Scan for the cell matching the given text and deliver its [x, y] coordinate at center. 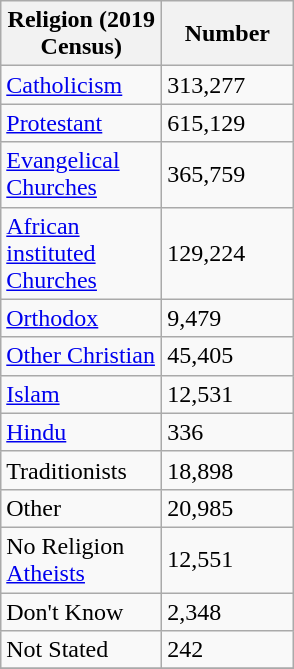
Don't Know [82, 611]
No Religion Atheists [82, 560]
20,985 [228, 508]
313,277 [228, 85]
Orthodox [82, 318]
Other [82, 508]
Protestant [82, 123]
18,898 [228, 470]
2,348 [228, 611]
Traditionists [82, 470]
365,759 [228, 174]
615,129 [228, 123]
Not Stated [82, 650]
Hindu [82, 432]
Catholicism [82, 85]
12,551 [228, 560]
9,479 [228, 318]
African instituted Churches [82, 253]
Religion (2019 Census) [82, 34]
129,224 [228, 253]
12,531 [228, 394]
Other Christian [82, 356]
242 [228, 650]
Evangelical Churches [82, 174]
Islam [82, 394]
45,405 [228, 356]
Number [228, 34]
336 [228, 432]
